Extract the [X, Y] coordinate from the center of the cell holding the provided text.  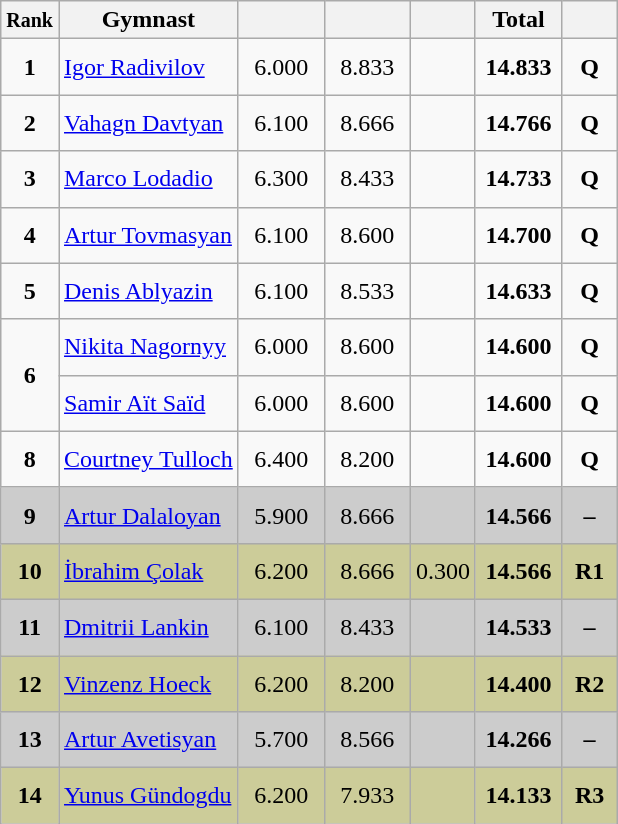
Courtney Tulloch [148, 459]
14.133 [518, 796]
6.300 [281, 179]
1 [30, 67]
Denis Ablyazin [148, 291]
Nikita Nagornyy [148, 347]
Vinzenz Hoeck [148, 684]
R3 [590, 796]
0.300 [442, 571]
Artur Avetisyan [148, 740]
Artur Dalaloyan [148, 515]
6.400 [281, 459]
3 [30, 179]
14.400 [518, 684]
13 [30, 740]
14.733 [518, 179]
14.266 [518, 740]
Artur Tovmasyan [148, 235]
14.533 [518, 627]
R2 [590, 684]
R1 [590, 571]
Samir Aït Saïd [148, 403]
5 [30, 291]
14.700 [518, 235]
12 [30, 684]
11 [30, 627]
Total [518, 20]
8.533 [367, 291]
İbrahim Çolak [148, 571]
8.833 [367, 67]
Vahagn Davtyan [148, 123]
2 [30, 123]
6 [30, 375]
4 [30, 235]
8 [30, 459]
Dmitrii Lankin [148, 627]
10 [30, 571]
Yunus Gündogdu [148, 796]
14.633 [518, 291]
Igor Radivilov [148, 67]
Gymnast [148, 20]
14.766 [518, 123]
7.933 [367, 796]
Rank [30, 20]
5.900 [281, 515]
5.700 [281, 740]
14.833 [518, 67]
14 [30, 796]
9 [30, 515]
Marco Lodadio [148, 179]
8.566 [367, 740]
